Search for the cell housing the specified text and yield its (X, Y) center coordinate. 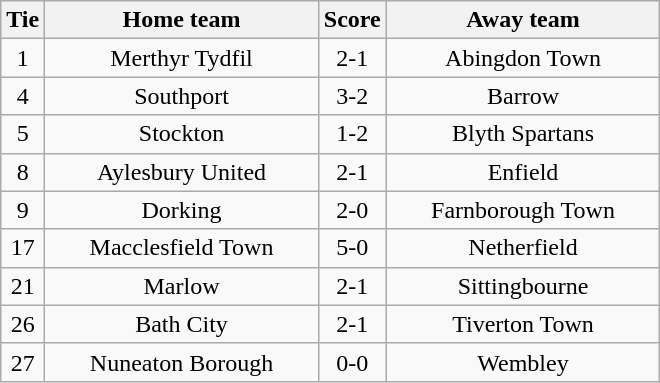
17 (23, 248)
Farnborough Town (523, 210)
27 (23, 362)
Bath City (182, 324)
3-2 (352, 96)
Home team (182, 20)
Sittingbourne (523, 286)
Southport (182, 96)
Macclesfield Town (182, 248)
9 (23, 210)
1-2 (352, 134)
21 (23, 286)
4 (23, 96)
Score (352, 20)
Blyth Spartans (523, 134)
Dorking (182, 210)
Barrow (523, 96)
0-0 (352, 362)
1 (23, 58)
5 (23, 134)
5-0 (352, 248)
8 (23, 172)
Netherfield (523, 248)
Away team (523, 20)
Enfield (523, 172)
Aylesbury United (182, 172)
Tie (23, 20)
Abingdon Town (523, 58)
Tiverton Town (523, 324)
Nuneaton Borough (182, 362)
2-0 (352, 210)
26 (23, 324)
Stockton (182, 134)
Wembley (523, 362)
Merthyr Tydfil (182, 58)
Marlow (182, 286)
